Return the [x, y] coordinate for the center point of the cell that contains the specified text.  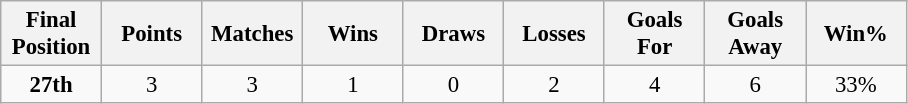
Points [152, 34]
Goals For [654, 34]
27th [52, 85]
Goals Away [756, 34]
33% [856, 85]
Draws [454, 34]
Matches [252, 34]
0 [454, 85]
2 [554, 85]
1 [354, 85]
Losses [554, 34]
Final Position [52, 34]
Win% [856, 34]
4 [654, 85]
Wins [354, 34]
6 [756, 85]
